Identify which cell holds the provided text, then report its (X, Y) central coordinate. 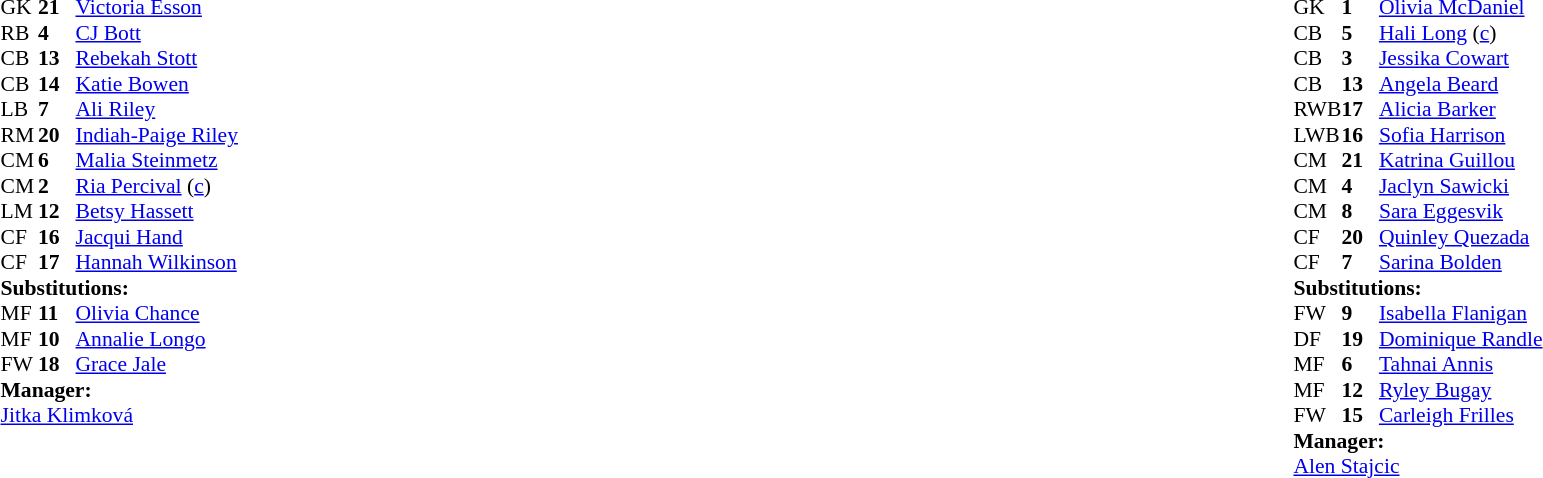
Carleigh Frilles (1461, 415)
Olivia Chance (157, 313)
Rebekah Stott (157, 59)
Hannah Wilkinson (157, 263)
Angela Beard (1461, 84)
21 (1360, 161)
Jessika Cowart (1461, 59)
Ria Percival (c) (157, 186)
RB (19, 33)
11 (57, 313)
Sara Eggesvik (1461, 211)
5 (1360, 33)
Tahnai Annis (1461, 365)
CJ Bott (157, 33)
3 (1360, 59)
Alicia Barker (1461, 109)
9 (1360, 313)
Dominique Randle (1461, 339)
19 (1360, 339)
RM (19, 135)
Ryley Bugay (1461, 390)
DF (1317, 339)
Katrina Guillou (1461, 161)
Hali Long (c) (1461, 33)
Indiah-Paige Riley (157, 135)
LM (19, 211)
8 (1360, 211)
2 (57, 186)
Sofia Harrison (1461, 135)
Ali Riley (157, 109)
Grace Jale (157, 365)
10 (57, 339)
LWB (1317, 135)
Quinley Quezada (1461, 237)
Katie Bowen (157, 84)
LB (19, 109)
14 (57, 84)
Jitka Klimková (118, 415)
Malia Steinmetz (157, 161)
Sarina Bolden (1461, 263)
Annalie Longo (157, 339)
18 (57, 365)
Jaclyn Sawicki (1461, 186)
RWB (1317, 109)
Isabella Flanigan (1461, 313)
15 (1360, 415)
Jacqui Hand (157, 237)
Betsy Hassett (157, 211)
